Capture the cell that displays the provided text and extract its [X, Y] central coordinate. 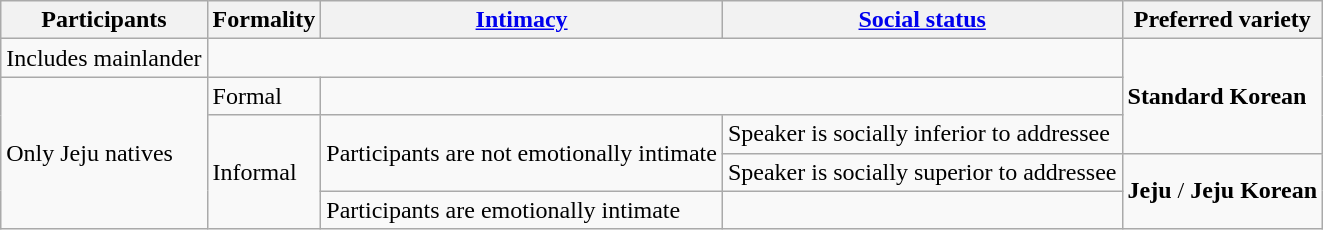
Jeju / Jeju Korean [1222, 191]
Speaker is socially inferior to addressee [922, 134]
Participants [104, 20]
Formal [264, 96]
Includes mainlander [104, 58]
Intimacy [522, 20]
Preferred variety [1222, 20]
Informal [264, 172]
Participants are not emotionally intimate [522, 153]
Participants are emotionally intimate [522, 210]
Only Jeju natives [104, 153]
Formality [264, 20]
Standard Korean [1222, 96]
Speaker is socially superior to addressee [922, 172]
Social status [922, 20]
